Extract the [X, Y] coordinate from the center of the cell holding the provided text.  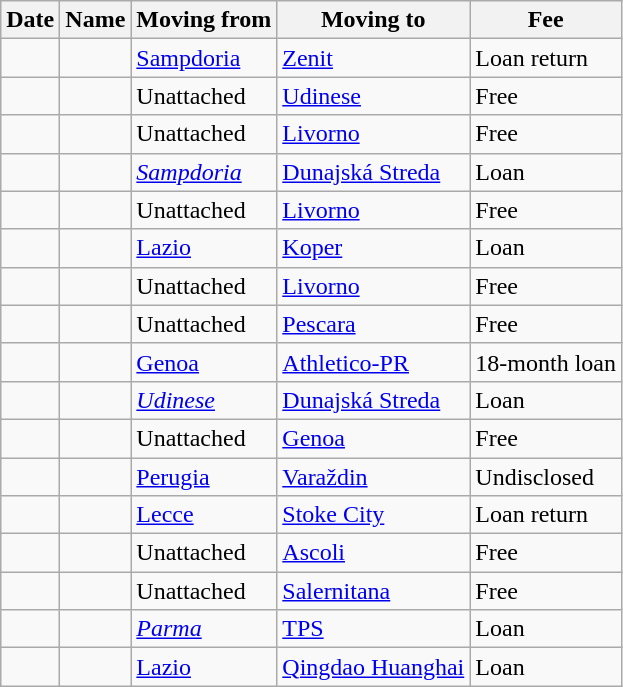
Varaždin [374, 477]
18-month loan [546, 362]
Parma [204, 629]
Zenit [374, 58]
Name [96, 20]
Koper [374, 248]
TPS [374, 629]
Lecce [204, 515]
Salernitana [374, 591]
Athletico-PR [374, 362]
Date [30, 20]
Undisclosed [546, 477]
Fee [546, 20]
Perugia [204, 477]
Stoke City [374, 515]
Moving from [204, 20]
Moving to [374, 20]
Ascoli [374, 553]
Pescara [374, 324]
Qingdao Huanghai [374, 667]
